Search for the cell housing the specified text and yield its [X, Y] center coordinate. 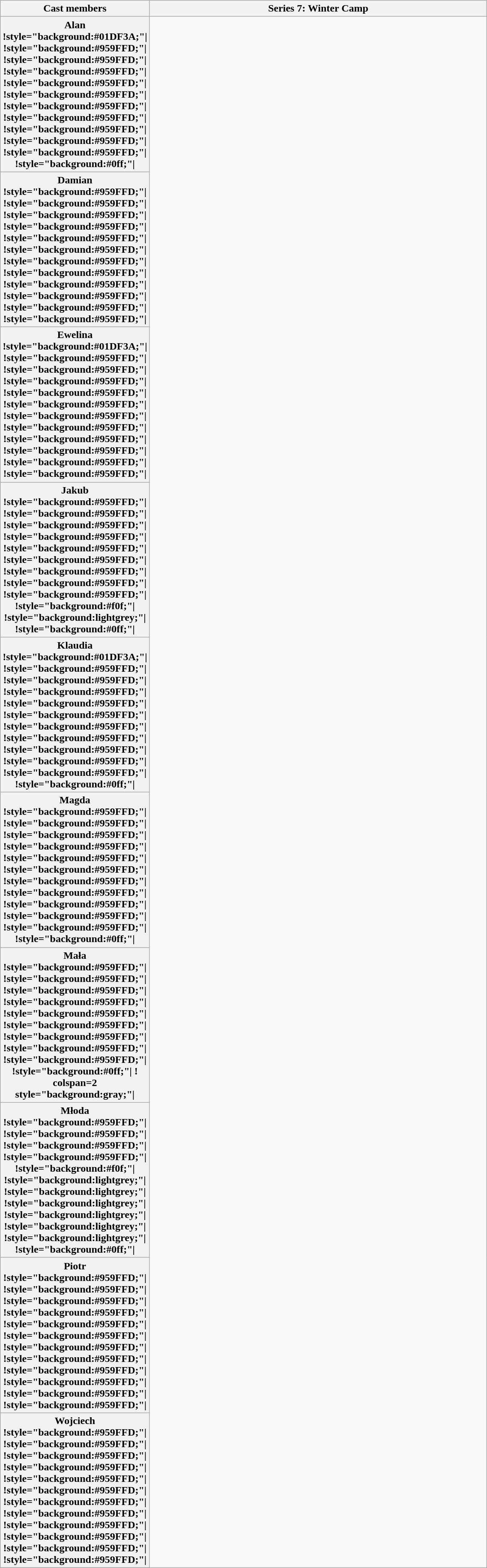
Series 7: Winter Camp [318, 9]
Cast members [75, 9]
